Determine the (X, Y) coordinate at the center of the cell enclosing the given text.  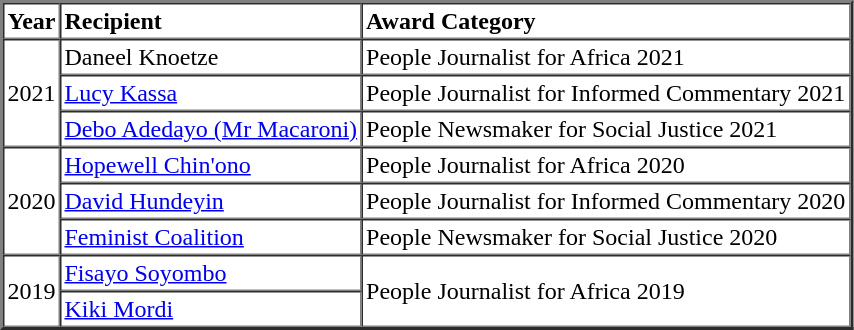
2021 (32, 93)
Daneel Knoetze (211, 57)
Kiki Mordi (211, 309)
Lucy Kassa (211, 93)
Year (32, 21)
Hopewell Chin'ono (211, 165)
People Journalist for Africa 2019 (606, 291)
2020 (32, 201)
People Newsmaker for Social Justice 2021 (606, 129)
People Newsmaker for Social Justice 2020 (606, 237)
Debo Adedayo (Mr Macaroni) (211, 129)
2019 (32, 291)
Recipient (211, 21)
People Journalist for Africa 2021 (606, 57)
People Journalist for Informed Commentary 2020 (606, 201)
People Journalist for Africa 2020 (606, 165)
Award Category (606, 21)
Feminist Coalition (211, 237)
Fisayo Soyombo (211, 273)
David Hundeyin (211, 201)
People Journalist for Informed Commentary 2021 (606, 93)
